Output the [X, Y] coordinate of the center of the cell containing the given text.  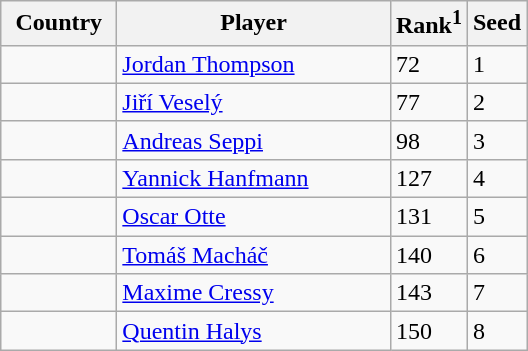
Oscar Otte [254, 217]
8 [496, 331]
Maxime Cressy [254, 293]
Seed [496, 24]
131 [428, 217]
150 [428, 331]
Country [59, 24]
3 [496, 140]
6 [496, 255]
140 [428, 255]
Quentin Halys [254, 331]
Player [254, 24]
Tomáš Macháč [254, 255]
127 [428, 178]
72 [428, 64]
4 [496, 178]
5 [496, 217]
1 [496, 64]
Jordan Thompson [254, 64]
Yannick Hanfmann [254, 178]
Andreas Seppi [254, 140]
2 [496, 102]
98 [428, 140]
77 [428, 102]
143 [428, 293]
Jiří Veselý [254, 102]
7 [496, 293]
Rank1 [428, 24]
